Find where the given text appears and provide that cell's center as (x, y) coordinate. 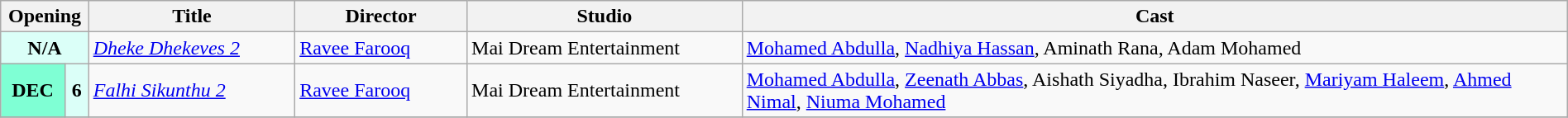
Mohamed Abdulla, Zeenath Abbas, Aishath Siyadha, Ibrahim Naseer, Mariyam Haleem, Ahmed Nimal, Niuma Mohamed (1154, 91)
Title (192, 17)
DEC (33, 91)
Mohamed Abdulla, Nadhiya Hassan, Aminath Rana, Adam Mohamed (1154, 48)
Director (381, 17)
N/A (45, 48)
Studio (605, 17)
Falhi Sikunthu 2 (192, 91)
Cast (1154, 17)
Dheke Dhekeves 2 (192, 48)
6 (76, 91)
Opening (45, 17)
